Search for the cell housing the specified text and yield its [X, Y] center coordinate. 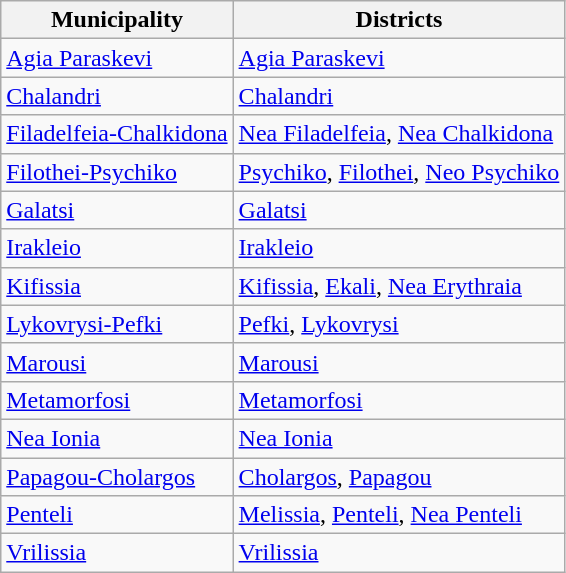
Cholargos, Papagou [399, 477]
Districts [399, 20]
Melissia, Penteli, Nea Penteli [399, 515]
Kifissia, Ekali, Nea Erythraia [399, 286]
Filothei-Psychiko [117, 172]
Psychiko, Filothei, Neo Psychiko [399, 172]
Penteli [117, 515]
Pefki, Lykovrysi [399, 324]
Papagou-Cholargos [117, 477]
Lykovrysi-Pefki [117, 324]
Municipality [117, 20]
Kifissia [117, 286]
Nea Filadelfeia, Nea Chalkidona [399, 134]
Filadelfeia-Chalkidona [117, 134]
